Output the (x, y) coordinate of the center of the cell containing the given text.  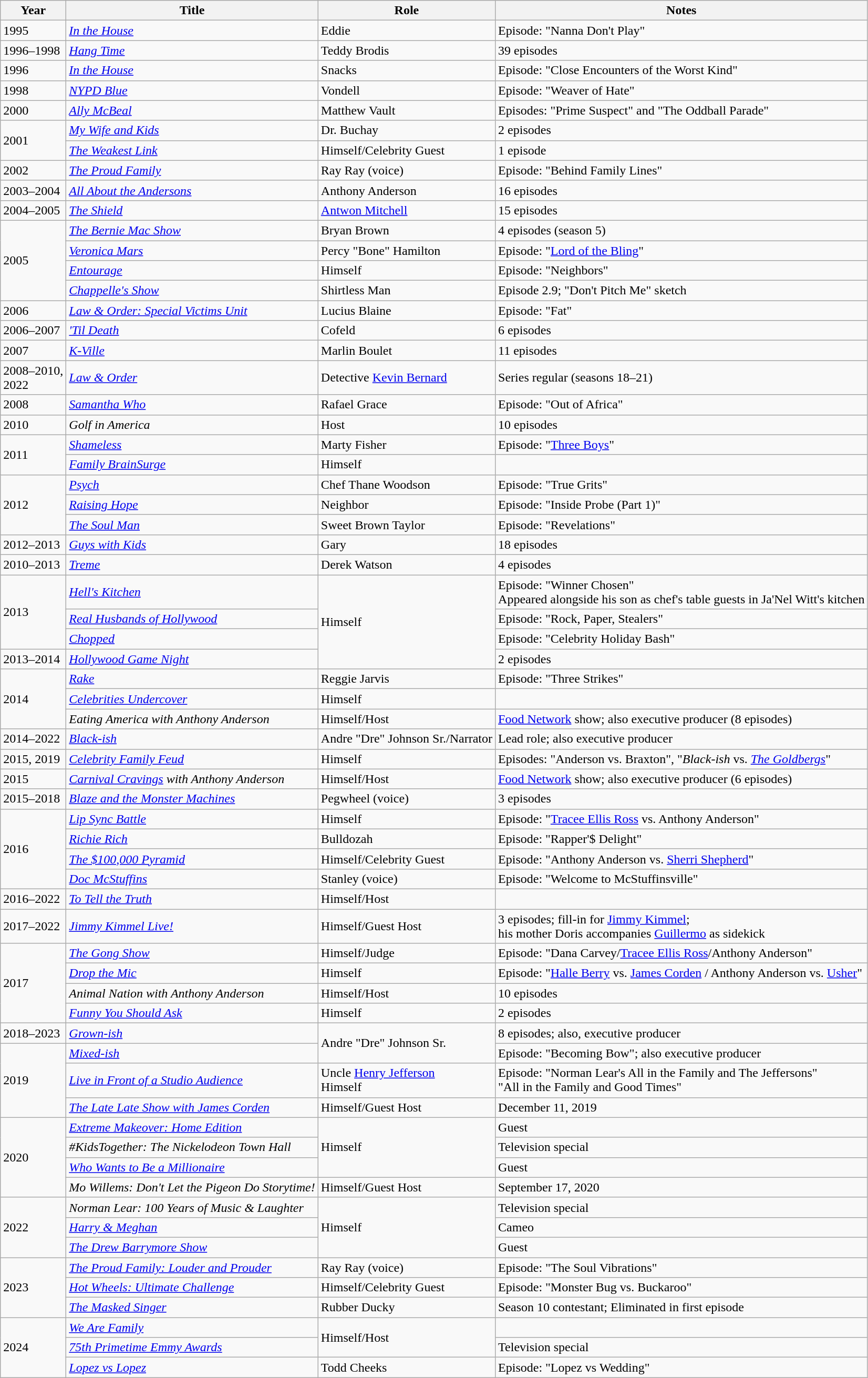
Live in Front of a Studio Audience (192, 1081)
Hollywood Game Night (192, 659)
2004–2005 (34, 210)
Episode: "Lopez vs Wedding" (681, 1367)
Episode: "True Grits" (681, 485)
Episode: "The Soul Vibrations" (681, 1267)
2007 (34, 351)
Episode: "Three Boys" (681, 445)
Episode: "Behind Family Lines" (681, 170)
Carnival Cravings with Anthony Anderson (192, 779)
Doc McStuffins (192, 879)
6 episodes (681, 331)
Hell's Kitchen (192, 592)
'Til Death (192, 331)
2011 (34, 455)
2017 (34, 983)
2002 (34, 170)
Celebrities Undercover (192, 699)
2014 (34, 699)
Raising Hope (192, 505)
Anthony Anderson (407, 190)
Episode: "Becoming Bow"; also executive producer (681, 1053)
8 episodes; also, executive producer (681, 1033)
To Tell the Truth (192, 899)
2024 (34, 1348)
Andre "Dre" Johnson Sr. (407, 1043)
The Proud Family: Louder and Prouder (192, 1267)
2013–2014 (34, 659)
Bulldozah (407, 839)
Harry & Meghan (192, 1227)
Antwon Mitchell (407, 210)
3 episodes; fill-in for Jimmy Kimmel;his mother Doris accompanies Guillermo as sidekick (681, 926)
Episode: "Halle Berry vs. James Corden / Anthony Anderson vs. Usher" (681, 973)
Episodes: "Prime Suspect" and "The Oddball Parade" (681, 110)
Derek Watson (407, 564)
Marty Fisher (407, 445)
2006 (34, 311)
Year (34, 11)
2012 (34, 505)
2015–2018 (34, 799)
Snacks (407, 70)
18 episodes (681, 544)
Law & Order (192, 377)
Marlin Boulet (407, 351)
Hot Wheels: Ultimate Challenge (192, 1288)
Andre "Dre" Johnson Sr./Narrator (407, 739)
Uncle Henry JeffersonHimself (407, 1081)
Extreme Makeover: Home Edition (192, 1127)
Episode: "Celebrity Holiday Bash" (681, 639)
Mo Willems: Don't Let the Pigeon Do Storytime! (192, 1187)
Guys with Kids (192, 544)
The Shield (192, 210)
Episode: "Rapper'$ Delight" (681, 839)
Law & Order: Special Victims Unit (192, 311)
Episode: "Welcome to McStuffinsville" (681, 879)
4 episodes (season 5) (681, 230)
Host (407, 425)
#KidsTogether: The Nickelodeon Town Hall (192, 1147)
Mixed-ish (192, 1053)
Todd Cheeks (407, 1367)
Lip Sync Battle (192, 819)
75th Primetime Emmy Awards (192, 1348)
Episode: "Norman Lear's All in the Family and The Jeffersons""All in the Family and Good Times" (681, 1081)
Pegwheel (voice) (407, 799)
2018–2023 (34, 1033)
Treme (192, 564)
Lopez vs Lopez (192, 1367)
Lead role; also executive producer (681, 739)
Season 10 contestant; Eliminated in first episode (681, 1308)
Hang Time (192, 50)
My Wife and Kids (192, 130)
The $100,000 Pyramid (192, 859)
Episode: "Fat" (681, 311)
Himself/Judge (407, 953)
Stanley (voice) (407, 879)
Bryan Brown (407, 230)
Episode 2.9; "Don't Pitch Me" sketch (681, 291)
Percy "Bone" Hamilton (407, 251)
The Weakest Link (192, 150)
2022 (34, 1227)
Rafael Grace (407, 405)
Episode: "Anthony Anderson vs. Sherri Shepherd" (681, 859)
Eating America with Anthony Anderson (192, 719)
Ally McBeal (192, 110)
2020 (34, 1157)
2003–2004 (34, 190)
Rake (192, 679)
We Are Family (192, 1328)
Neighbor (407, 505)
Entourage (192, 271)
Real Husbands of Hollywood (192, 619)
15 episodes (681, 210)
11 episodes (681, 351)
All About the Andersons (192, 190)
1998 (34, 90)
Episode: "Nanna Don't Play" (681, 30)
The Soul Man (192, 525)
2008–2010,2022 (34, 377)
Episode: "Monster Bug vs. Buckaroo" (681, 1288)
Chappelle's Show (192, 291)
Lucius Blaine (407, 311)
1995 (34, 30)
Episode: "Weaver of Hate" (681, 90)
Episode: "Close Encounters of the Worst Kind" (681, 70)
Blaze and the Monster Machines (192, 799)
2006–2007 (34, 331)
Sweet Brown Taylor (407, 525)
Who Wants to Be a Millionaire (192, 1167)
Episode: "Rock, Paper, Stealers" (681, 619)
Episodes: "Anderson vs. Braxton", "Black-ish vs. The Goldbergs" (681, 759)
Episode: "Inside Probe (Part 1)" (681, 505)
Food Network show; also executive producer (8 episodes) (681, 719)
2023 (34, 1287)
Black-ish (192, 739)
Dr. Buchay (407, 130)
Role (407, 11)
The Late Late Show with James Corden (192, 1107)
Celebrity Family Feud (192, 759)
2014–2022 (34, 739)
Richie Rich (192, 839)
Cofeld (407, 331)
2019 (34, 1081)
Psych (192, 485)
2017–2022 (34, 926)
December 11, 2019 (681, 1107)
Shirtless Man (407, 291)
Gary (407, 544)
2015, 2019 (34, 759)
NYPD Blue (192, 90)
Veronica Mars (192, 251)
2005 (34, 260)
Grown-ish (192, 1033)
Episode: "Dana Carvey/Tracee Ellis Ross/Anthony Anderson" (681, 953)
The Masked Singer (192, 1308)
Teddy Brodis (407, 50)
1 episode (681, 150)
Norman Lear: 100 Years of Music & Laughter (192, 1207)
2010 (34, 425)
4 episodes (681, 564)
Samantha Who (192, 405)
3 episodes (681, 799)
2008 (34, 405)
Episode: "Tracee Ellis Ross vs. Anthony Anderson" (681, 819)
Eddie (407, 30)
Notes (681, 11)
Jimmy Kimmel Live! (192, 926)
Title (192, 11)
Episode: "Neighbors" (681, 271)
The Proud Family (192, 170)
2016–2022 (34, 899)
Episode: "Three Strikes" (681, 679)
Animal Nation with Anthony Anderson (192, 993)
Food Network show; also executive producer (6 episodes) (681, 779)
Cameo (681, 1227)
The Drew Barrymore Show (192, 1247)
Episode: "Out of Africa" (681, 405)
1996–1998 (34, 50)
2012–2013 (34, 544)
September 17, 2020 (681, 1187)
Funny You Should Ask (192, 1013)
Vondell (407, 90)
Episode: "Lord of the Bling" (681, 251)
Matthew Vault (407, 110)
K-Ville (192, 351)
Reggie Jarvis (407, 679)
Detective Kevin Bernard (407, 377)
2013 (34, 612)
Shameless (192, 445)
Rubber Ducky (407, 1308)
The Bernie Mac Show (192, 230)
2000 (34, 110)
Family BrainSurge (192, 465)
Chopped (192, 639)
Series regular (seasons 18–21) (681, 377)
The Gong Show (192, 953)
16 episodes (681, 190)
Episode: "Winner Chosen"Appeared alongside his son as chef's table guests in Ja'Nel Witt's kitchen (681, 592)
Golf in America (192, 425)
2016 (34, 849)
2010–2013 (34, 564)
Drop the Mic (192, 973)
2015 (34, 779)
Chef Thane Woodson (407, 485)
1996 (34, 70)
Episode: "Revelations" (681, 525)
2001 (34, 140)
39 episodes (681, 50)
